Provide the [X, Y] coordinate of the cell's center where the given text is located.  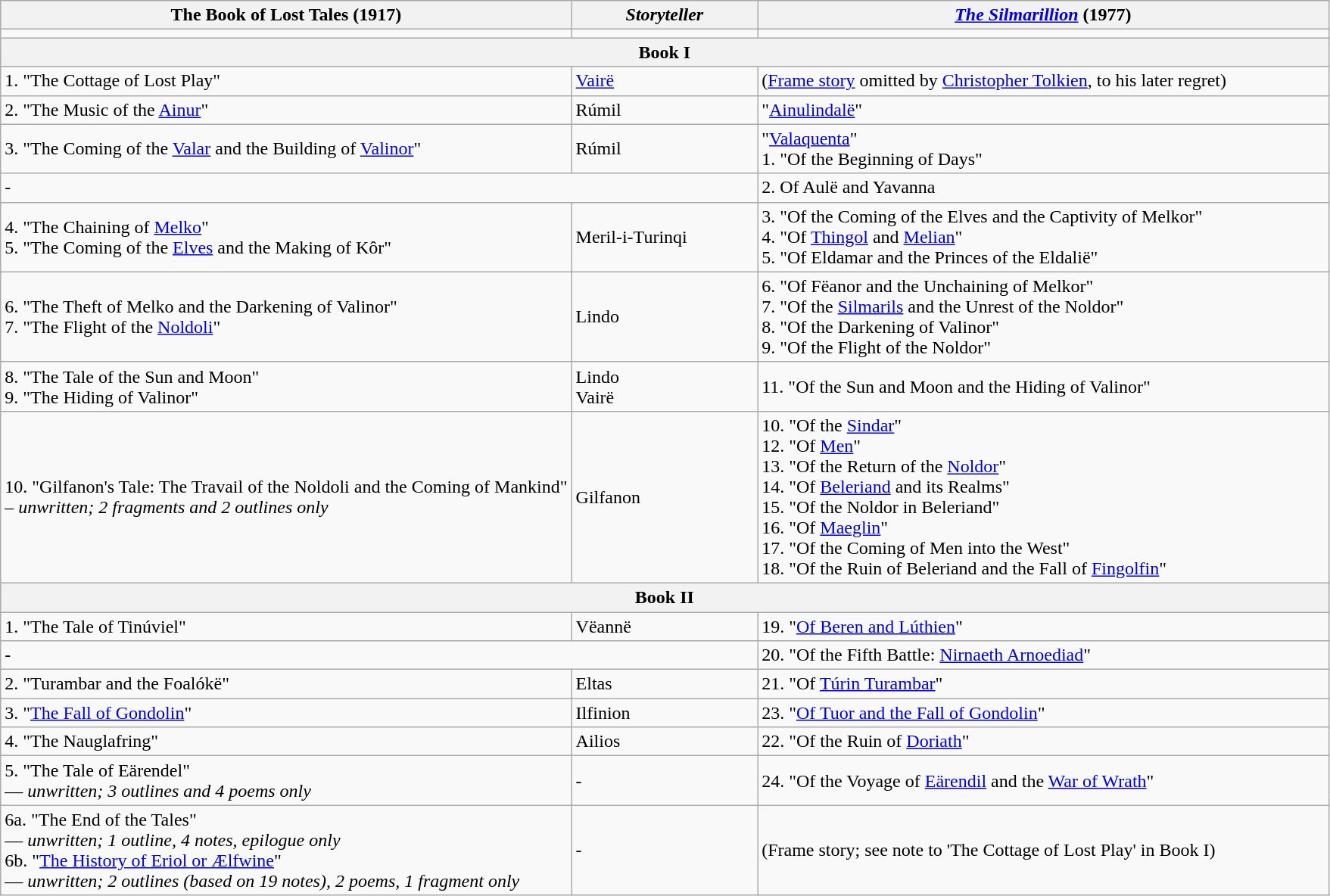
Eltas [665, 684]
4. "The Chaining of Melko"5. "The Coming of the Elves and the Making of Kôr" [286, 237]
Meril-i-Turinqi [665, 237]
22. "Of the Ruin of Doriath" [1043, 742]
Ailios [665, 742]
Storyteller [665, 15]
3. "The Fall of Gondolin" [286, 713]
Gilfanon [665, 496]
Ilfinion [665, 713]
3. "Of the Coming of the Elves and the Captivity of Melkor"4. "Of Thingol and Melian"5. "Of Eldamar and the Princes of the Eldalië" [1043, 237]
11. "Of the Sun and Moon and the Hiding of Valinor" [1043, 386]
8. "The Tale of the Sun and Moon"9. "The Hiding of Valinor" [286, 386]
Book II [665, 597]
20. "Of the Fifth Battle: Nirnaeth Arnoediad" [1043, 655]
Vairë [665, 81]
24. "Of the Voyage of Eärendil and the War of Wrath" [1043, 781]
19. "Of Beren and Lúthien" [1043, 626]
1. "The Cottage of Lost Play" [286, 81]
3. "The Coming of the Valar and the Building of Valinor" [286, 148]
5. "The Tale of Eärendel"— unwritten; 3 outlines and 4 poems only [286, 781]
23. "Of Tuor and the Fall of Gondolin" [1043, 713]
4. "The Nauglafring" [286, 742]
(Frame story omitted by Christopher Tolkien, to his later regret) [1043, 81]
LindoVairë [665, 386]
Book I [665, 52]
10. "Gilfanon's Tale: The Travail of the Noldoli and the Coming of Mankind"– unwritten; 2 fragments and 2 outlines only [286, 496]
Vëannë [665, 626]
The Book of Lost Tales (1917) [286, 15]
2. Of Aulë and Yavanna [1043, 188]
Lindo [665, 316]
6. "The Theft of Melko and the Darkening of Valinor"7. "The Flight of the Noldoli" [286, 316]
(Frame story; see note to 'The Cottage of Lost Play' in Book I) [1043, 851]
"Ainulindalë" [1043, 110]
The Silmarillion (1977) [1043, 15]
2. "Turambar and the Foalókë" [286, 684]
21. "Of Túrin Turambar" [1043, 684]
1. "The Tale of Tinúviel" [286, 626]
"Valaquenta"1. "Of the Beginning of Days" [1043, 148]
2. "The Music of the Ainur" [286, 110]
